Return [X, Y] of the center of cell containing provided text 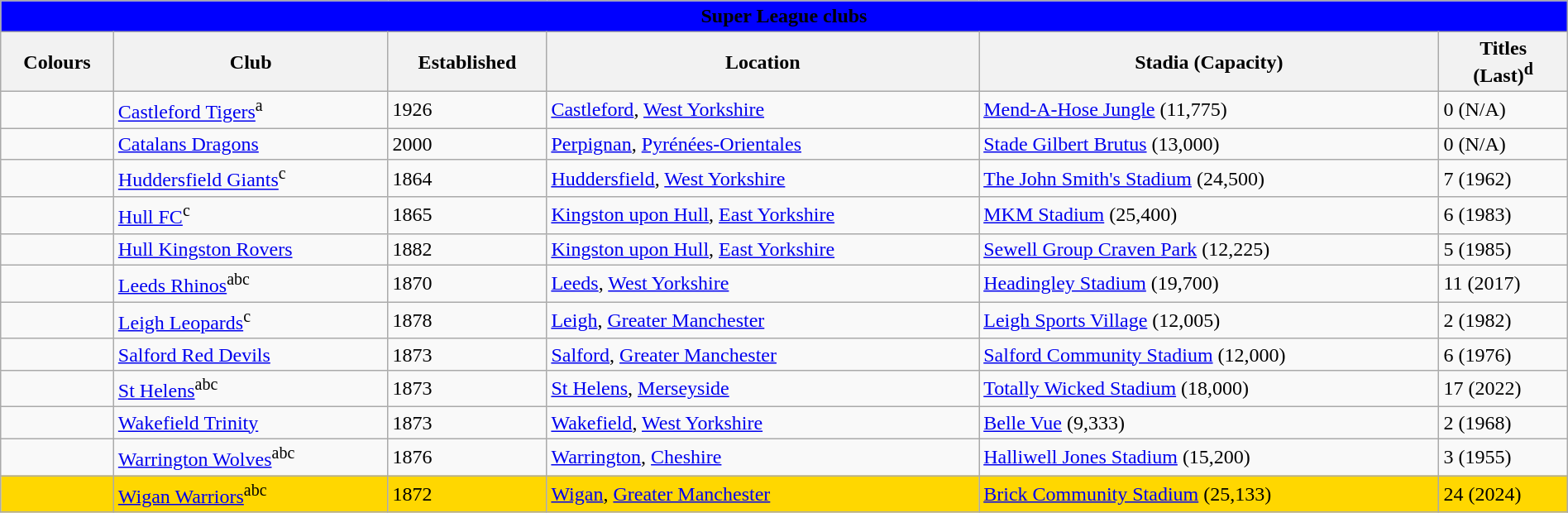
2000 [467, 144]
1872 [467, 493]
Hull FCc [251, 215]
Leeds, West Yorkshire [762, 283]
Stadia (Capacity) [1209, 62]
Sewell Group Craven Park (12,225) [1209, 249]
Wakefield Trinity [251, 423]
Catalans Dragons [251, 144]
Castleford Tigersa [251, 109]
Brick Community Stadium (25,133) [1209, 493]
11 (2017) [1503, 283]
Wigan, Greater Manchester [762, 493]
Warrington, Cheshire [762, 457]
1870 [467, 283]
Salford Community Stadium (12,000) [1209, 354]
Stade Gilbert Brutus (13,000) [1209, 144]
Belle Vue (9,333) [1209, 423]
Totally Wicked Stadium (18,000) [1209, 389]
6 (1983) [1503, 215]
Perpignan, Pyrénées-Orientales [762, 144]
Castleford, West Yorkshire [762, 109]
1876 [467, 457]
Headingley Stadium (19,700) [1209, 283]
Warrington Wolvesabc [251, 457]
7 (1962) [1503, 179]
Huddersfield Giantsc [251, 179]
1882 [467, 249]
24 (2024) [1503, 493]
5 (1985) [1503, 249]
Leigh Leopardsc [251, 321]
17 (2022) [1503, 389]
Halliwell Jones Stadium (15,200) [1209, 457]
2 (1968) [1503, 423]
Leigh, Greater Manchester [762, 321]
2 (1982) [1503, 321]
Mend-A-Hose Jungle (11,775) [1209, 109]
Salford Red Devils [251, 354]
Leeds Rhinosabc [251, 283]
Location [762, 62]
Wakefield, West Yorkshire [762, 423]
1864 [467, 179]
MKM Stadium (25,400) [1209, 215]
Super League clubs [784, 17]
Colours [58, 62]
Club [251, 62]
St Helens, Merseyside [762, 389]
Salford, Greater Manchester [762, 354]
1865 [467, 215]
6 (1976) [1503, 354]
Established [467, 62]
1926 [467, 109]
Huddersfield, West Yorkshire [762, 179]
Wigan Warriorsabc [251, 493]
Leigh Sports Village (12,005) [1209, 321]
St Helensabc [251, 389]
3 (1955) [1503, 457]
The John Smith's Stadium (24,500) [1209, 179]
1878 [467, 321]
Titles(Last)d [1503, 62]
Hull Kingston Rovers [251, 249]
